Find where the given text appears and provide that cell's center as [X, Y] coordinate. 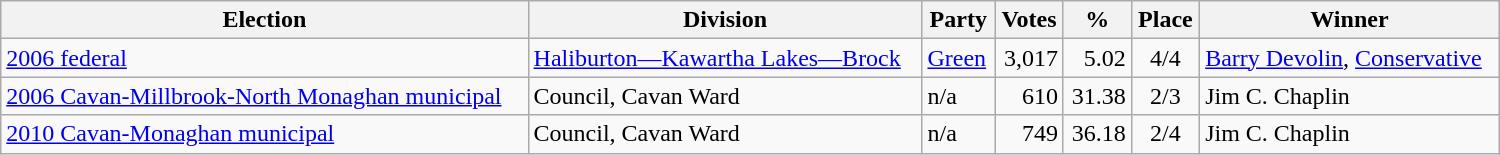
4/4 [1165, 58]
3,017 [1030, 58]
Haliburton—Kawartha Lakes—Brock [725, 58]
Division [725, 20]
Green [958, 58]
Barry Devolin, Conservative [1350, 58]
% [1097, 20]
2010 Cavan-Monaghan municipal [264, 134]
2/3 [1165, 96]
36.18 [1097, 134]
Place [1165, 20]
610 [1030, 96]
5.02 [1097, 58]
31.38 [1097, 96]
2/4 [1165, 134]
Election [264, 20]
749 [1030, 134]
Votes [1030, 20]
2006 Cavan-Millbrook-North Monaghan municipal [264, 96]
Winner [1350, 20]
Party [958, 20]
2006 federal [264, 58]
